Detect which cell encompasses the target text, then output its (X, Y) center coordinate. 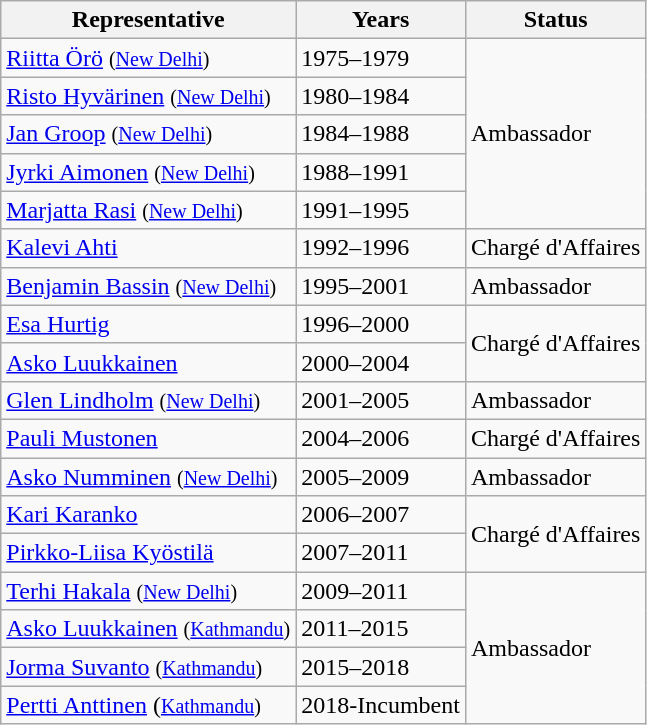
Pertti Anttinen (Kathmandu) (148, 705)
1988–1991 (381, 172)
2000–2004 (381, 362)
2011–2015 (381, 629)
Representative (148, 20)
Risto Hyvärinen (New Delhi) (148, 96)
1995–2001 (381, 286)
1975–1979 (381, 58)
2001–2005 (381, 400)
1991–1995 (381, 210)
1992–1996 (381, 248)
Jorma Suvanto (Kathmandu) (148, 667)
1984–1988 (381, 134)
2005–2009 (381, 477)
1980–1984 (381, 96)
2015–2018 (381, 667)
Riitta Örö (New Delhi) (148, 58)
Asko Luukkainen (Kathmandu) (148, 629)
1996–2000 (381, 324)
2006–2007 (381, 515)
Jan Groop (New Delhi) (148, 134)
Glen Lindholm (New Delhi) (148, 400)
Terhi Hakala (New Delhi) (148, 591)
Marjatta Rasi (New Delhi) (148, 210)
Kari Karanko (148, 515)
2004–2006 (381, 438)
Years (381, 20)
Asko Luukkainen (148, 362)
Kalevi Ahti (148, 248)
2009–2011 (381, 591)
Asko Numminen (New Delhi) (148, 477)
Benjamin Bassin (New Delhi) (148, 286)
2007–2011 (381, 553)
Jyrki Aimonen (New Delhi) (148, 172)
Pirkko-Liisa Kyöstilä (148, 553)
Esa Hurtig (148, 324)
Status (555, 20)
2018-Incumbent (381, 705)
Pauli Mustonen (148, 438)
